Identify which cell holds the provided text, then report its (x, y) central coordinate. 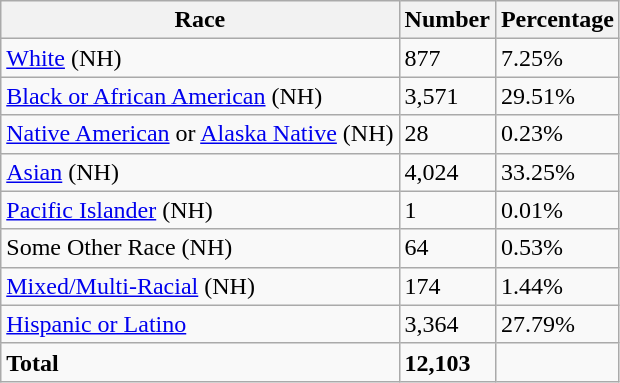
28 (447, 134)
12,103 (447, 362)
Native American or Alaska Native (NH) (200, 134)
Race (200, 20)
29.51% (557, 96)
White (NH) (200, 58)
Black or African American (NH) (200, 96)
7.25% (557, 58)
3,364 (447, 324)
Total (200, 362)
Some Other Race (NH) (200, 248)
0.23% (557, 134)
64 (447, 248)
1 (447, 210)
0.01% (557, 210)
174 (447, 286)
Asian (NH) (200, 172)
Mixed/Multi-Racial (NH) (200, 286)
877 (447, 58)
Percentage (557, 20)
27.79% (557, 324)
Pacific Islander (NH) (200, 210)
3,571 (447, 96)
1.44% (557, 286)
4,024 (447, 172)
0.53% (557, 248)
Number (447, 20)
33.25% (557, 172)
Hispanic or Latino (200, 324)
